Capture the cell that displays the provided text and extract its [X, Y] central coordinate. 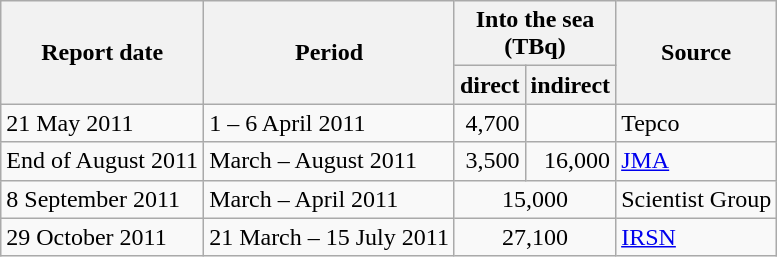
indirect [570, 85]
8 September 2011 [102, 199]
Report date [102, 52]
21 March – 15 July 2011 [330, 237]
3,500 [490, 161]
4,700 [490, 123]
Period [330, 52]
March – April 2011 [330, 199]
Source [696, 52]
Into the sea(TBq) [534, 34]
Scientist Group [696, 199]
16,000 [570, 161]
27,100 [534, 237]
IRSN [696, 237]
direct [490, 85]
End of August 2011 [102, 161]
March – August 2011 [330, 161]
JMA [696, 161]
1 – 6 April 2011 [330, 123]
Tepco [696, 123]
15,000 [534, 199]
21 May 2011 [102, 123]
29 October 2011 [102, 237]
